Identify which cell holds the provided text, then report its [x, y] central coordinate. 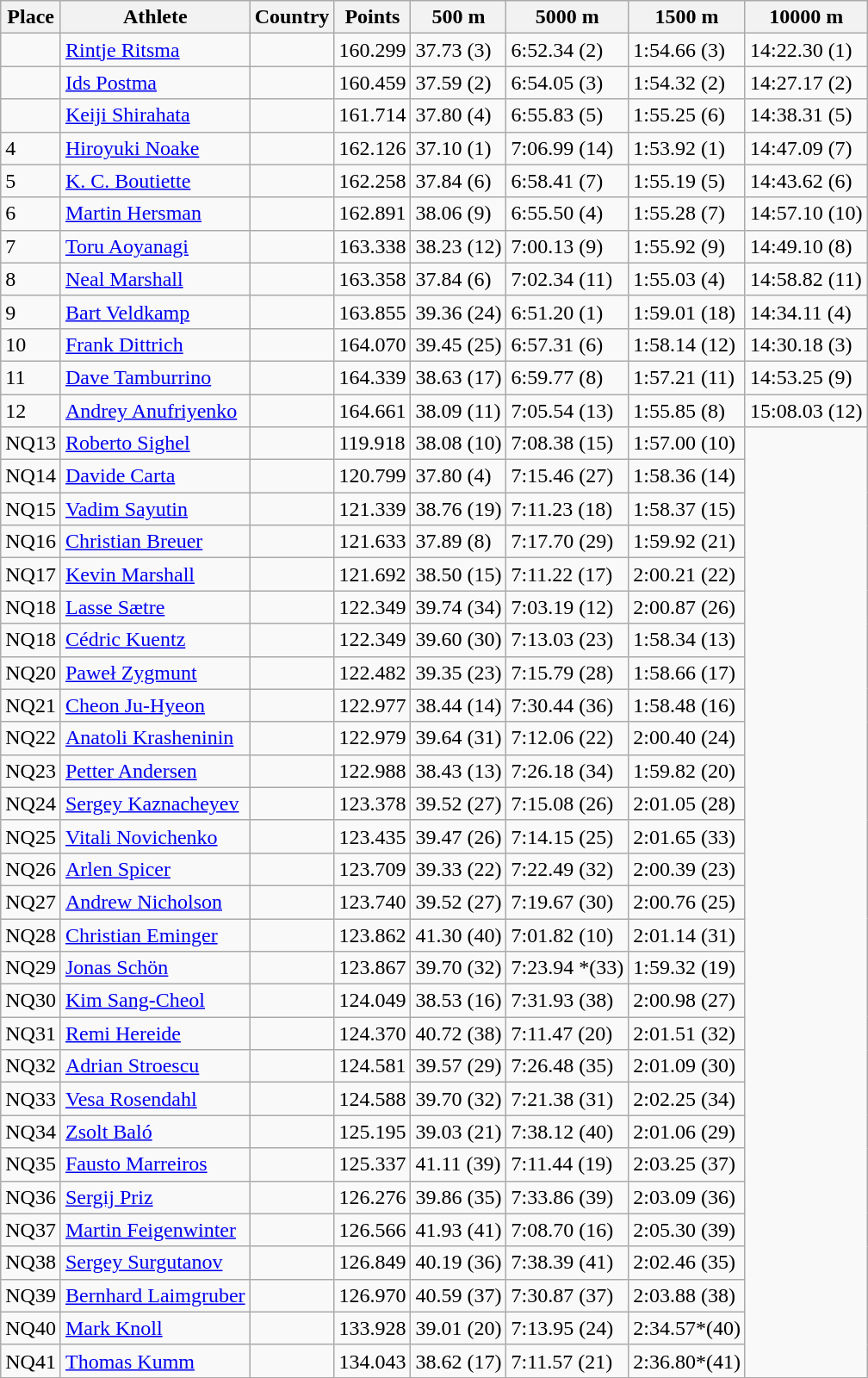
2:36.80*(41) [687, 1361]
39.86 (35) [458, 1197]
2:00.87 (26) [687, 607]
1:58.48 (16) [687, 705]
1:59.01 (18) [687, 312]
121.692 [372, 574]
7:26.18 (34) [567, 771]
NQ17 [31, 574]
2:03.88 (38) [687, 1295]
161.714 [372, 115]
39.45 (25) [458, 344]
1:59.82 (20) [687, 771]
133.928 [372, 1328]
NQ22 [31, 738]
1:58.36 (14) [687, 476]
7:13.03 (23) [567, 640]
Sergij Priz [155, 1197]
123.378 [372, 804]
7:15.08 (26) [567, 804]
14:47.09 (7) [806, 148]
7:19.67 (30) [567, 902]
7:13.95 (24) [567, 1328]
Lasse Sætre [155, 607]
Jonas Schön [155, 968]
NQ32 [31, 1066]
NQ35 [31, 1164]
500 m [458, 17]
134.043 [372, 1361]
NQ36 [31, 1197]
Frank Dittrich [155, 344]
K. C. Boutiette [155, 181]
123.740 [372, 902]
NQ31 [31, 1033]
7:14.15 (25) [567, 836]
7:11.57 (21) [567, 1361]
Martin Hersman [155, 214]
7:30.87 (37) [567, 1295]
7:23.94 *(33) [567, 968]
163.855 [372, 312]
Fausto Marreiros [155, 1164]
Vesa Rosendahl [155, 1099]
38.62 (17) [458, 1361]
120.799 [372, 476]
126.970 [372, 1295]
121.633 [372, 542]
5000 m [567, 17]
122.988 [372, 771]
2:00.21 (22) [687, 574]
122.482 [372, 673]
Christian Eminger [155, 934]
NQ39 [31, 1295]
6 [31, 214]
160.299 [372, 50]
7:33.86 (39) [567, 1197]
38.43 (13) [458, 771]
121.339 [372, 509]
1:59.92 (21) [687, 542]
NQ14 [31, 476]
Petter Andersen [155, 771]
2:01.51 (32) [687, 1033]
NQ40 [31, 1328]
Athlete [155, 17]
7:03.19 (12) [567, 607]
124.588 [372, 1099]
NQ15 [31, 509]
11 [31, 377]
37.89 (8) [458, 542]
7:06.99 (14) [567, 148]
7:08.70 (16) [567, 1230]
14:22.30 (1) [806, 50]
Roberto Sighel [155, 444]
39.57 (29) [458, 1066]
38.76 (19) [458, 509]
124.581 [372, 1066]
39.33 (22) [458, 869]
NQ29 [31, 968]
2:34.57*(40) [687, 1328]
2:02.46 (35) [687, 1263]
7:30.44 (36) [567, 705]
2:01.05 (28) [687, 804]
14:30.18 (3) [806, 344]
Vadim Sayutin [155, 509]
6:59.77 (8) [567, 377]
14:53.25 (9) [806, 377]
7:31.93 (38) [567, 1001]
NQ25 [31, 836]
NQ21 [31, 705]
14:49.10 (8) [806, 246]
123.435 [372, 836]
41.93 (41) [458, 1230]
7:22.49 (32) [567, 869]
7:11.23 (18) [567, 509]
14:38.31 (5) [806, 115]
12 [31, 411]
7:01.82 (10) [567, 934]
7:38.12 (40) [567, 1132]
6:54.05 (3) [567, 83]
Bart Veldkamp [155, 312]
Kim Sang-Cheol [155, 1001]
163.358 [372, 279]
1500 m [687, 17]
Arlen Spicer [155, 869]
7:02.34 (11) [567, 279]
5 [31, 181]
Place [31, 17]
Thomas Kumm [155, 1361]
37.10 (1) [458, 148]
7:00.13 (9) [567, 246]
160.459 [372, 83]
14:34.11 (4) [806, 312]
Bernhard Laimgruber [155, 1295]
Zsolt Baló [155, 1132]
38.53 (16) [458, 1001]
6:55.83 (5) [567, 115]
124.370 [372, 1033]
122.979 [372, 738]
NQ34 [31, 1132]
2:00.40 (24) [687, 738]
NQ38 [31, 1263]
1:53.92 (1) [687, 148]
Davide Carta [155, 476]
NQ24 [31, 804]
123.867 [372, 968]
2:03.25 (37) [687, 1164]
Andrew Nicholson [155, 902]
Remi Hereide [155, 1033]
124.049 [372, 1001]
38.63 (17) [458, 377]
2:01.09 (30) [687, 1066]
7:17.70 (29) [567, 542]
7:11.47 (20) [567, 1033]
7:15.46 (27) [567, 476]
Kevin Marshall [155, 574]
37.73 (3) [458, 50]
39.74 (34) [458, 607]
NQ41 [31, 1361]
39.60 (30) [458, 640]
119.918 [372, 444]
39.01 (20) [458, 1328]
164.661 [372, 411]
Country [292, 17]
1:55.19 (5) [687, 181]
126.566 [372, 1230]
Toru Aoyanagi [155, 246]
NQ23 [31, 771]
7:11.44 (19) [567, 1164]
125.195 [372, 1132]
9 [31, 312]
NQ33 [31, 1099]
126.849 [372, 1263]
39.47 (26) [458, 836]
162.891 [372, 214]
164.070 [372, 344]
6:52.34 (2) [567, 50]
38.06 (9) [458, 214]
6:55.50 (4) [567, 214]
Hiroyuki Noake [155, 148]
162.126 [372, 148]
39.36 (24) [458, 312]
2:01.14 (31) [687, 934]
7:11.22 (17) [567, 574]
Sergey Kaznacheyev [155, 804]
39.03 (21) [458, 1132]
Points [372, 17]
NQ28 [31, 934]
10 [31, 344]
6:57.31 (6) [567, 344]
163.338 [372, 246]
123.862 [372, 934]
8 [31, 279]
1:57.00 (10) [687, 444]
NQ13 [31, 444]
1:55.85 (8) [687, 411]
Cheon Ju-Hyeon [155, 705]
NQ27 [31, 902]
7:26.48 (35) [567, 1066]
15:08.03 (12) [806, 411]
14:58.82 (11) [806, 279]
1:55.03 (4) [687, 279]
Sergey Surgutanov [155, 1263]
38.23 (12) [458, 246]
40.19 (36) [458, 1263]
2:01.65 (33) [687, 836]
7:08.38 (15) [567, 444]
Rintje Ritsma [155, 50]
Andrey Anufriyenko [155, 411]
2:00.98 (27) [687, 1001]
6:58.41 (7) [567, 181]
NQ16 [31, 542]
Dave Tamburrino [155, 377]
1:58.37 (15) [687, 509]
Ids Postma [155, 83]
Vitali Novichenko [155, 836]
Martin Feigenwinter [155, 1230]
14:57.10 (10) [806, 214]
40.59 (37) [458, 1295]
38.08 (10) [458, 444]
Cédric Kuentz [155, 640]
38.50 (15) [458, 574]
162.258 [372, 181]
7 [31, 246]
123.709 [372, 869]
2:03.09 (36) [687, 1197]
NQ37 [31, 1230]
Mark Knoll [155, 1328]
Anatoli Krasheninin [155, 738]
7:38.39 (41) [567, 1263]
38.09 (11) [458, 411]
37.59 (2) [458, 83]
7:12.06 (22) [567, 738]
41.30 (40) [458, 934]
41.11 (39) [458, 1164]
14:27.17 (2) [806, 83]
NQ30 [31, 1001]
Neal Marshall [155, 279]
122.977 [372, 705]
7:15.79 (28) [567, 673]
14:43.62 (6) [806, 181]
2:02.25 (34) [687, 1099]
Christian Breuer [155, 542]
1:58.66 (17) [687, 673]
Adrian Stroescu [155, 1066]
10000 m [806, 17]
1:58.14 (12) [687, 344]
2:01.06 (29) [687, 1132]
1:55.28 (7) [687, 214]
1:57.21 (11) [687, 377]
1:55.92 (9) [687, 246]
1:54.32 (2) [687, 83]
2:00.39 (23) [687, 869]
40.72 (38) [458, 1033]
126.276 [372, 1197]
Paweł Zygmunt [155, 673]
NQ26 [31, 869]
NQ20 [31, 673]
2:05.30 (39) [687, 1230]
7:21.38 (31) [567, 1099]
125.337 [372, 1164]
1:58.34 (13) [687, 640]
38.44 (14) [458, 705]
1:54.66 (3) [687, 50]
1:55.25 (6) [687, 115]
6:51.20 (1) [567, 312]
39.35 (23) [458, 673]
39.64 (31) [458, 738]
164.339 [372, 377]
7:05.54 (13) [567, 411]
1:59.32 (19) [687, 968]
Keiji Shirahata [155, 115]
4 [31, 148]
2:00.76 (25) [687, 902]
